Output the [X, Y] coordinate of the center of the cell containing the given text.  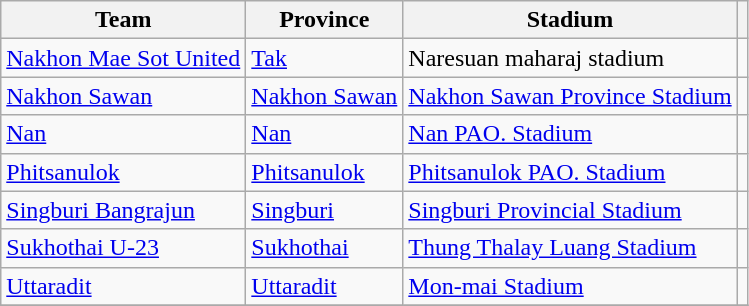
Singburi Bangrajun [124, 210]
Singburi [324, 210]
Nakhon Sawan Province Stadium [570, 96]
Sukhothai [324, 248]
Province [324, 20]
Nan PAO. Stadium [570, 134]
Team [124, 20]
Sukhothai U-23 [124, 248]
Nakhon Mae Sot United [124, 58]
Naresuan maharaj stadium [570, 58]
Singburi Provincial Stadium [570, 210]
Phitsanulok PAO. Stadium [570, 172]
Stadium [570, 20]
Tak [324, 58]
Mon-mai Stadium [570, 286]
Thung Thalay Luang Stadium [570, 248]
